Capture the cell that displays the provided text and extract its (X, Y) central coordinate. 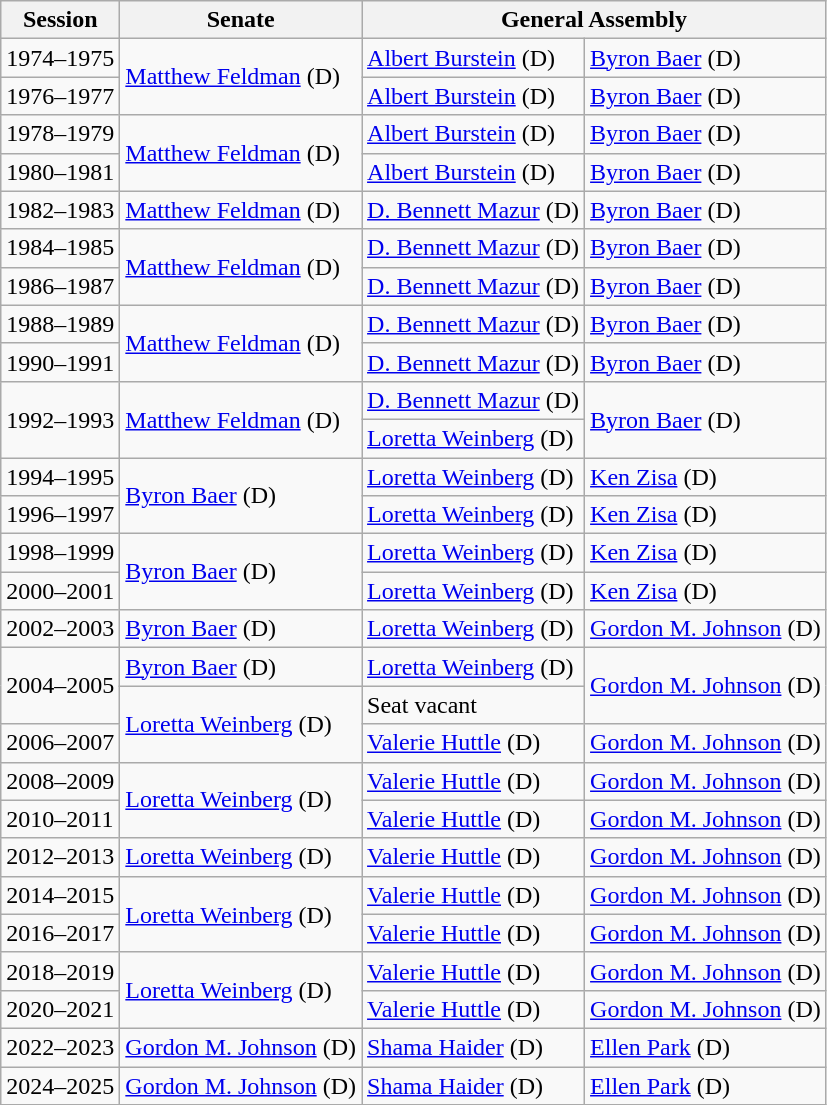
2008–2009 (60, 781)
General Assembly (594, 20)
2002–2003 (60, 629)
2010–2011 (60, 819)
1988–1989 (60, 324)
2014–2015 (60, 895)
2006–2007 (60, 743)
Seat vacant (474, 705)
1976–1977 (60, 96)
2020–2021 (60, 1009)
1986–1987 (60, 286)
2000–2001 (60, 591)
2018–2019 (60, 971)
1990–1991 (60, 362)
Session (60, 20)
1974–1975 (60, 58)
1984–1985 (60, 248)
2024–2025 (60, 1085)
Senate (241, 20)
2016–2017 (60, 933)
1996–1997 (60, 515)
1992–1993 (60, 419)
2004–2005 (60, 686)
2012–2013 (60, 857)
1994–1995 (60, 477)
2022–2023 (60, 1047)
1980–1981 (60, 172)
1978–1979 (60, 134)
1982–1983 (60, 210)
1998–1999 (60, 553)
